Capture the cell that displays the provided text and extract its (x, y) central coordinate. 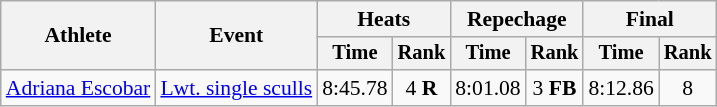
8:01.08 (488, 88)
Adriana Escobar (78, 88)
Event (236, 36)
4 R (422, 88)
8 (688, 88)
3 FB (555, 88)
Heats (384, 19)
Repechage (516, 19)
Final (650, 19)
Athlete (78, 36)
Lwt. single sculls (236, 88)
8:45.78 (354, 88)
8:12.86 (620, 88)
